Pinpoint the cell where the given text exists, returning its (x, y) midpoint coordinate. 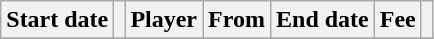
From (237, 20)
Fee (398, 20)
End date (322, 20)
Player (164, 20)
Start date (58, 20)
